Identify which cell holds the provided text, then report its (X, Y) central coordinate. 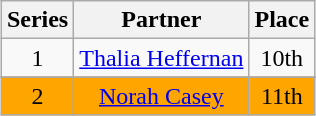
Partner (162, 20)
1 (37, 58)
Thalia Heffernan (162, 58)
2 (37, 96)
Place (282, 20)
Norah Casey (162, 96)
11th (282, 96)
Series (37, 20)
10th (282, 58)
